Capture the cell that displays the provided text and extract its (X, Y) central coordinate. 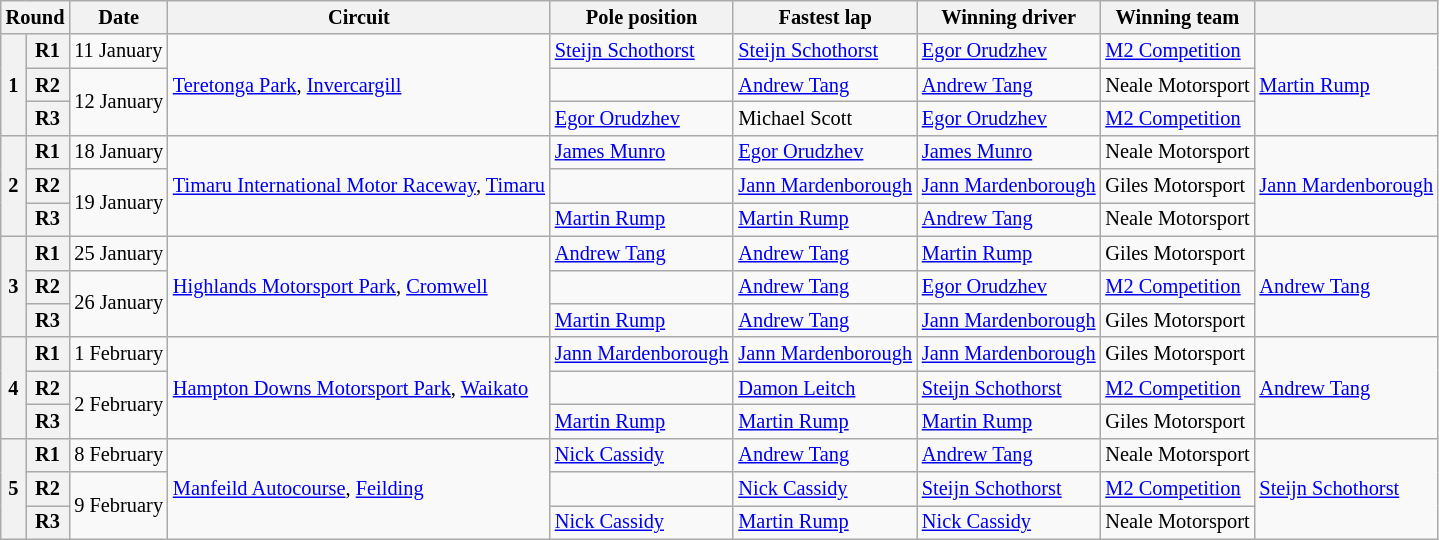
Round (36, 17)
1 February (118, 354)
19 January (118, 202)
12 January (118, 102)
Pole position (642, 17)
18 January (118, 152)
9 February (118, 506)
5 (14, 488)
1 (14, 84)
Winning team (1177, 17)
2 (14, 186)
Fastest lap (825, 17)
8 February (118, 455)
Michael Scott (825, 118)
Highlands Motorsport Park, Cromwell (359, 286)
2 February (118, 404)
3 (14, 286)
Winning driver (1009, 17)
25 January (118, 253)
4 (14, 388)
Timaru International Motor Raceway, Timaru (359, 186)
Hampton Downs Motorsport Park, Waikato (359, 388)
Damon Leitch (825, 388)
11 January (118, 51)
26 January (118, 304)
Teretonga Park, Invercargill (359, 84)
Manfeild Autocourse, Feilding (359, 488)
Date (118, 17)
Circuit (359, 17)
